Capture the cell that displays the provided text and extract its [x, y] central coordinate. 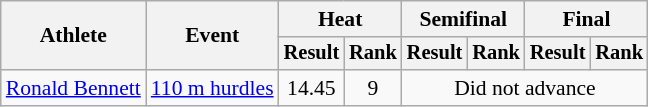
9 [373, 88]
Ronald Bennett [74, 88]
Event [212, 36]
Did not advance [525, 88]
Heat [340, 19]
14.45 [312, 88]
Final [586, 19]
110 m hurdles [212, 88]
Semifinal [464, 19]
Athlete [74, 36]
